Extract the [X, Y] coordinate from the center of the cell holding the provided text.  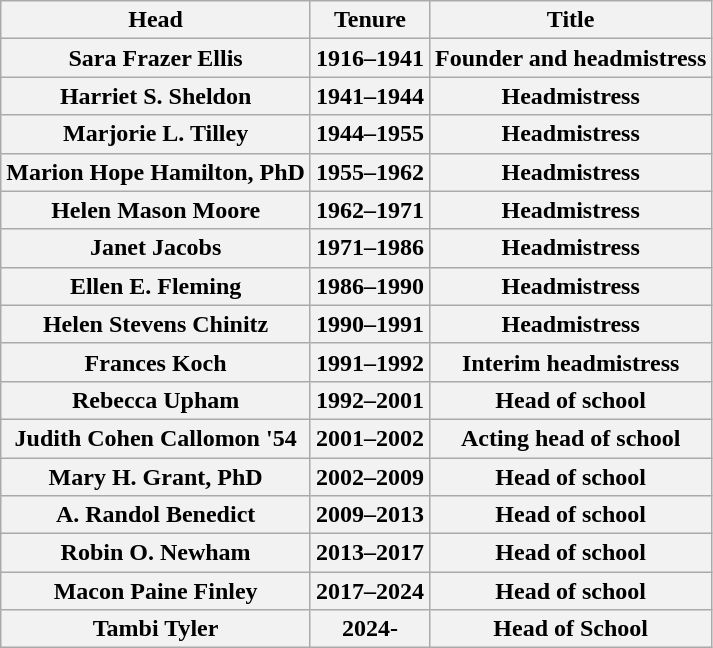
Tambi Tyler [156, 629]
Rebecca Upham [156, 400]
Harriet S. Sheldon [156, 96]
Ellen E. Fleming [156, 286]
Acting head of school [571, 438]
Marjorie L. Tilley [156, 134]
1986–1990 [370, 286]
Helen Stevens Chinitz [156, 324]
2001–2002 [370, 438]
2013–2017 [370, 553]
Robin O. Newham [156, 553]
Head [156, 20]
1916–1941 [370, 58]
1955–1962 [370, 172]
1991–1992 [370, 362]
Janet Jacobs [156, 248]
1941–1944 [370, 96]
Sara Frazer Ellis [156, 58]
Marion Hope Hamilton, PhD [156, 172]
Interim headmistress [571, 362]
Judith Cohen Callomon '54 [156, 438]
Mary H. Grant, PhD [156, 477]
1962–1971 [370, 210]
Macon Paine Finley [156, 591]
Frances Koch [156, 362]
1992–2001 [370, 400]
1971–1986 [370, 248]
Head of School [571, 629]
1944–1955 [370, 134]
2024- [370, 629]
Founder and headmistress [571, 58]
Helen Mason Moore [156, 210]
1990–1991 [370, 324]
A. Randol Benedict [156, 515]
2002–2009 [370, 477]
Tenure [370, 20]
2017–2024 [370, 591]
Title [571, 20]
2009–2013 [370, 515]
